Identify which cell holds the provided text, then report its [X, Y] central coordinate. 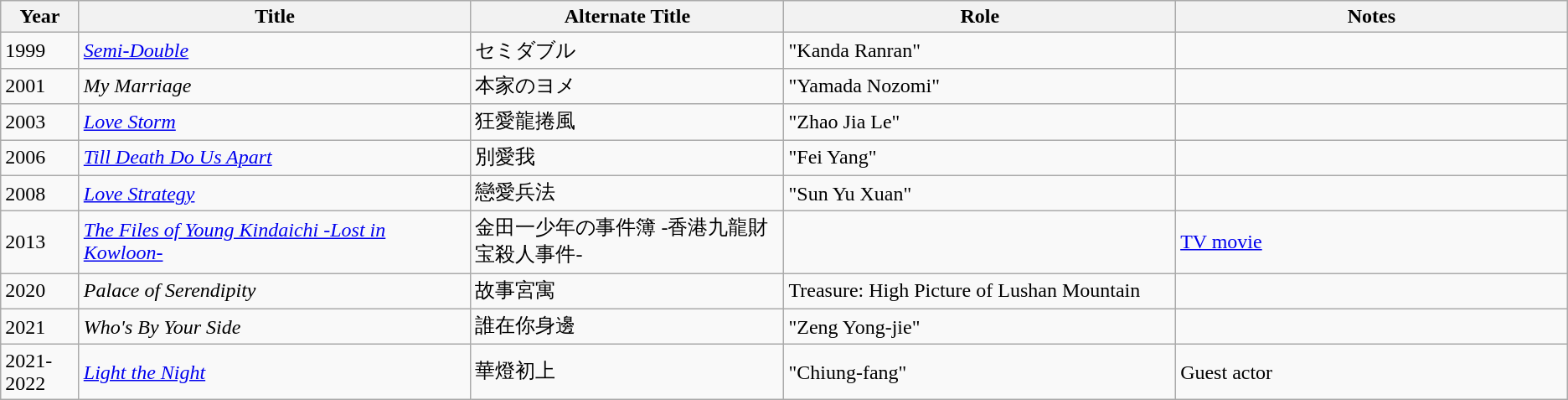
"Sun Yu Xuan" [980, 193]
The Files of Young Kindaichi -Lost in Kowloon- [275, 242]
Alternate Title [627, 17]
Title [275, 17]
"Zhao Jia Le" [980, 122]
Palace of Serendipity [275, 292]
2013 [40, 242]
華燈初上 [627, 372]
My Marriage [275, 86]
別愛我 [627, 158]
2003 [40, 122]
Till Death Do Us Apart [275, 158]
"Chiung-fang" [980, 372]
Love Strategy [275, 193]
誰在你身邊 [627, 327]
2008 [40, 193]
セミダブル [627, 50]
Love Storm [275, 122]
戀愛兵法 [627, 193]
Notes [1372, 17]
"Fei Yang" [980, 158]
2006 [40, 158]
Who's By Your Side [275, 327]
故事宮寓 [627, 292]
Semi-Double [275, 50]
2001 [40, 86]
Year [40, 17]
TV movie [1372, 242]
2021-2022 [40, 372]
"Zeng Yong-jie" [980, 327]
2020 [40, 292]
Light the Night [275, 372]
本家のヨメ [627, 86]
Guest actor [1372, 372]
"Kanda Ranran" [980, 50]
"Yamada Nozomi" [980, 86]
狂愛龍捲風 [627, 122]
Treasure: High Picture of Lushan Mountain [980, 292]
1999 [40, 50]
Role [980, 17]
2021 [40, 327]
金田一少年の事件簿 -香港九龍財宝殺人事件- [627, 242]
